Locate the cell with the specified text and output its (X, Y) center coordinate. 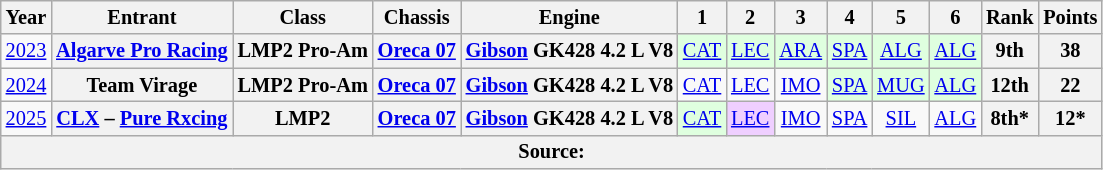
SIL (900, 118)
12th (1010, 85)
2025 (26, 118)
5 (900, 17)
Rank (1010, 17)
4 (850, 17)
6 (955, 17)
3 (800, 17)
Source: (552, 152)
Chassis (417, 17)
Points (1070, 17)
Engine (570, 17)
Team Virage (142, 85)
Year (26, 17)
1 (702, 17)
38 (1070, 51)
ARA (800, 51)
2024 (26, 85)
CLX – Pure Rxcing (142, 118)
Algarve Pro Racing (142, 51)
12* (1070, 118)
22 (1070, 85)
LMP2 (303, 118)
Entrant (142, 17)
9th (1010, 51)
Class (303, 17)
8th* (1010, 118)
2 (750, 17)
MUG (900, 85)
2023 (26, 51)
